Return [x, y] of the center of cell containing provided text 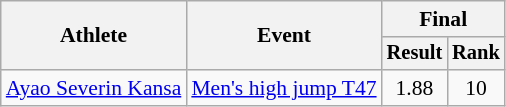
Rank [476, 54]
Athlete [94, 36]
Event [284, 36]
Men's high jump T47 [284, 88]
Final [444, 19]
10 [476, 88]
Result [415, 54]
1.88 [415, 88]
Ayao Severin Kansa [94, 88]
